Pinpoint the cell where the given text exists, returning its (x, y) midpoint coordinate. 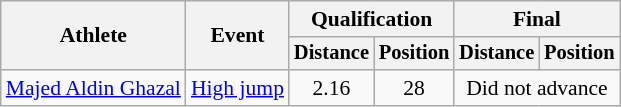
Did not advance (536, 88)
Event (238, 36)
Majed Aldin Ghazal (94, 88)
Athlete (94, 36)
Qualification (372, 19)
28 (414, 88)
2.16 (332, 88)
High jump (238, 88)
Final (536, 19)
